Find where the given text appears and provide that cell's center as [X, Y] coordinate. 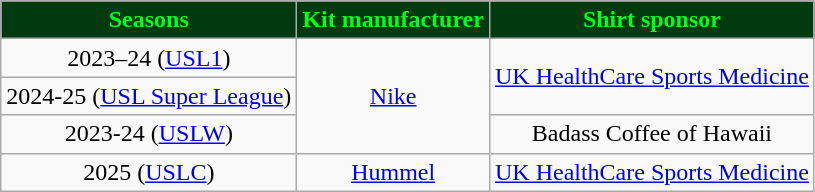
Badass Coffee of Hawaii [652, 134]
2024-25 (USL Super League) [149, 96]
Nike [394, 96]
Kit manufacturer [394, 20]
Shirt sponsor [652, 20]
2025 (USLC) [149, 172]
2023–24 (USL1) [149, 58]
Seasons [149, 20]
2023-24 (USLW) [149, 134]
Hummel [394, 172]
